Output the (X, Y) coordinate of the center of the cell containing the given text.  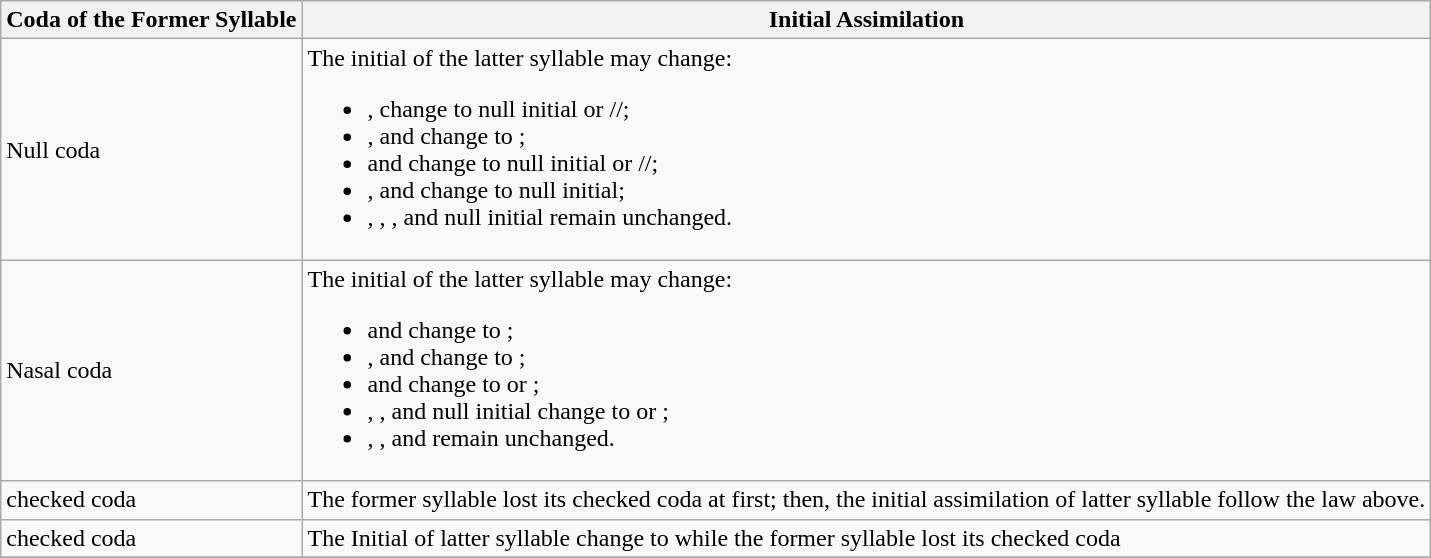
The Initial of latter syllable change to while the former syllable lost its checked coda (866, 538)
Nasal coda (152, 370)
Coda of the Former Syllable (152, 20)
Initial Assimilation (866, 20)
Null coda (152, 150)
The former syllable lost its checked coda at first; then, the initial assimilation of latter syllable follow the law above. (866, 500)
